Search for the cell housing the specified text and yield its (x, y) center coordinate. 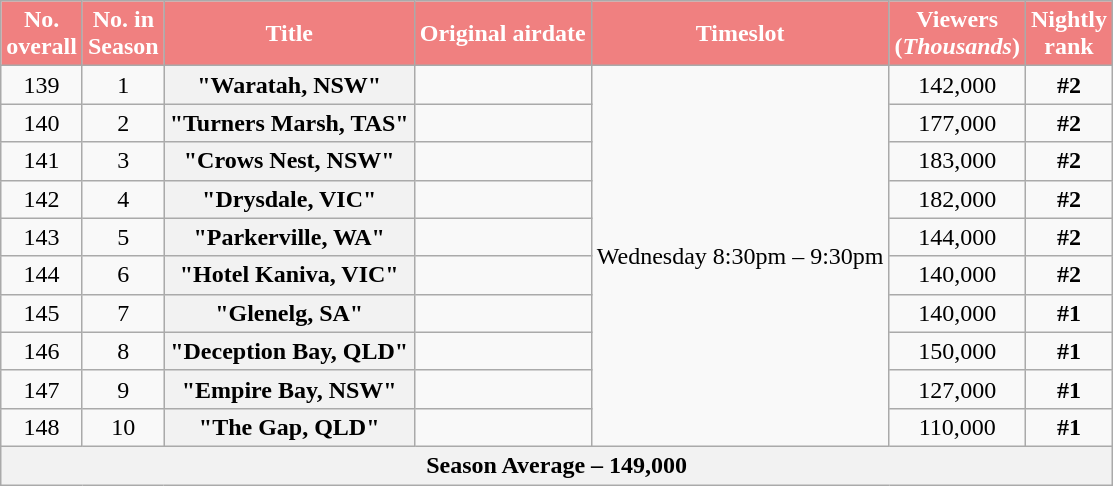
"Crows Nest, NSW" (289, 161)
150,000 (957, 351)
No. overall (42, 34)
"Deception Bay, QLD" (289, 351)
"Empire Bay, NSW" (289, 389)
"Glenelg, SA" (289, 313)
Season Average – 149,000 (557, 465)
142,000 (957, 85)
No. in Season (123, 34)
6 (123, 275)
"Drysdale, VIC" (289, 199)
142 (42, 199)
144,000 (957, 237)
3 (123, 161)
146 (42, 351)
2 (123, 123)
139 (42, 85)
"Parkerville, WA" (289, 237)
177,000 (957, 123)
4 (123, 199)
Nightlyrank (1068, 34)
10 (123, 427)
Viewers(Thousands) (957, 34)
8 (123, 351)
141 (42, 161)
110,000 (957, 427)
183,000 (957, 161)
182,000 (957, 199)
"The Gap, QLD" (289, 427)
1 (123, 85)
145 (42, 313)
Original airdate (502, 34)
7 (123, 313)
Timeslot (740, 34)
127,000 (957, 389)
Title (289, 34)
140 (42, 123)
148 (42, 427)
5 (123, 237)
"Turners Marsh, TAS" (289, 123)
147 (42, 389)
"Hotel Kaniva, VIC" (289, 275)
143 (42, 237)
144 (42, 275)
"Waratah, NSW" (289, 85)
Wednesday 8:30pm – 9:30pm (740, 256)
9 (123, 389)
